Find where the given text appears and provide that cell's center as [X, Y] coordinate. 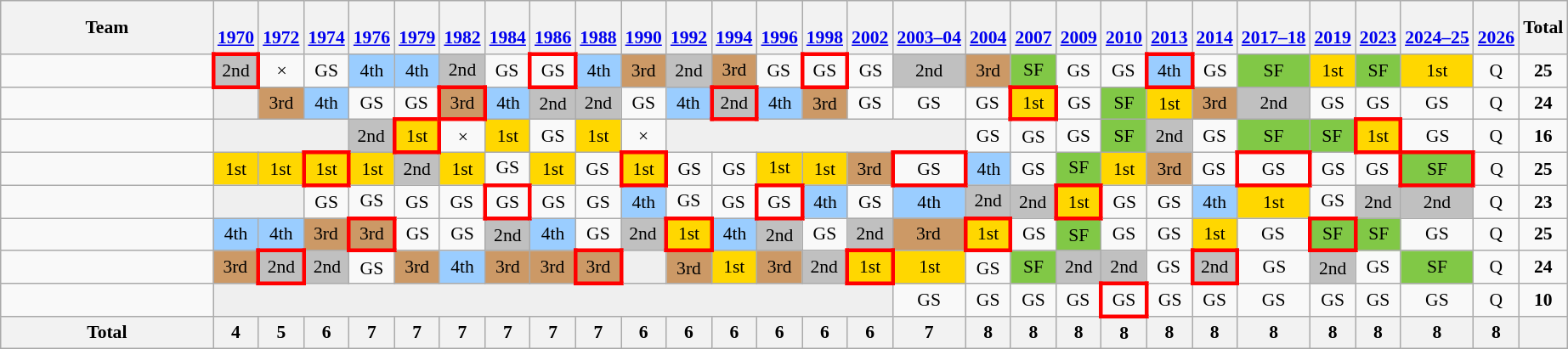
2013 [1169, 27]
1990 [644, 27]
1976 [372, 27]
1974 [326, 27]
1996 [778, 27]
2003–04 [929, 27]
1994 [734, 27]
2014 [1214, 27]
1984 [508, 27]
16 [1543, 136]
1979 [416, 27]
4 [236, 333]
1992 [688, 27]
2026 [1496, 27]
23 [1543, 202]
2017–18 [1274, 27]
1988 [598, 27]
2004 [988, 27]
Team [107, 27]
2023 [1378, 27]
5 [280, 333]
2007 [1033, 27]
1970 [236, 27]
2009 [1079, 27]
10 [1543, 301]
1998 [824, 27]
1986 [552, 27]
1982 [462, 27]
2010 [1124, 27]
1972 [280, 27]
2019 [1333, 27]
2024–25 [1437, 27]
2002 [870, 27]
